Search for the cell housing the specified text and yield its [x, y] center coordinate. 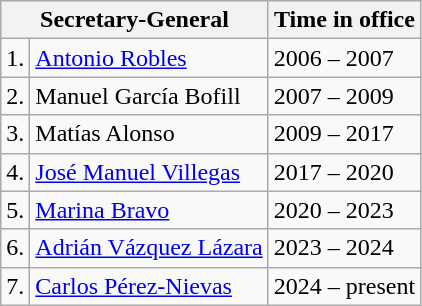
7. [16, 286]
Adrián Vázquez Lázara [149, 248]
1. [16, 58]
Carlos Pérez-Nievas [149, 286]
2009 – 2017 [344, 134]
Matías Alonso [149, 134]
José Manuel Villegas [149, 172]
3. [16, 134]
Antonio Robles [149, 58]
2007 – 2009 [344, 96]
6. [16, 248]
Secretary-General [135, 20]
4. [16, 172]
2020 – 2023 [344, 210]
Time in office [344, 20]
2. [16, 96]
Manuel García Bofill [149, 96]
2006 – 2007 [344, 58]
5. [16, 210]
2024 – present [344, 286]
2023 – 2024 [344, 248]
2017 – 2020 [344, 172]
Marina Bravo [149, 210]
